Scan for the cell matching the given text and deliver its [x, y] coordinate at center. 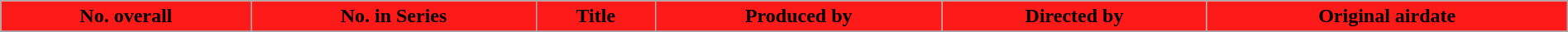
No. overall [126, 16]
Produced by [798, 16]
No. in Series [394, 16]
Directed by [1074, 16]
Original airdate [1387, 16]
Title [595, 16]
